Extract the [X, Y] coordinate from the center of the cell holding the provided text.  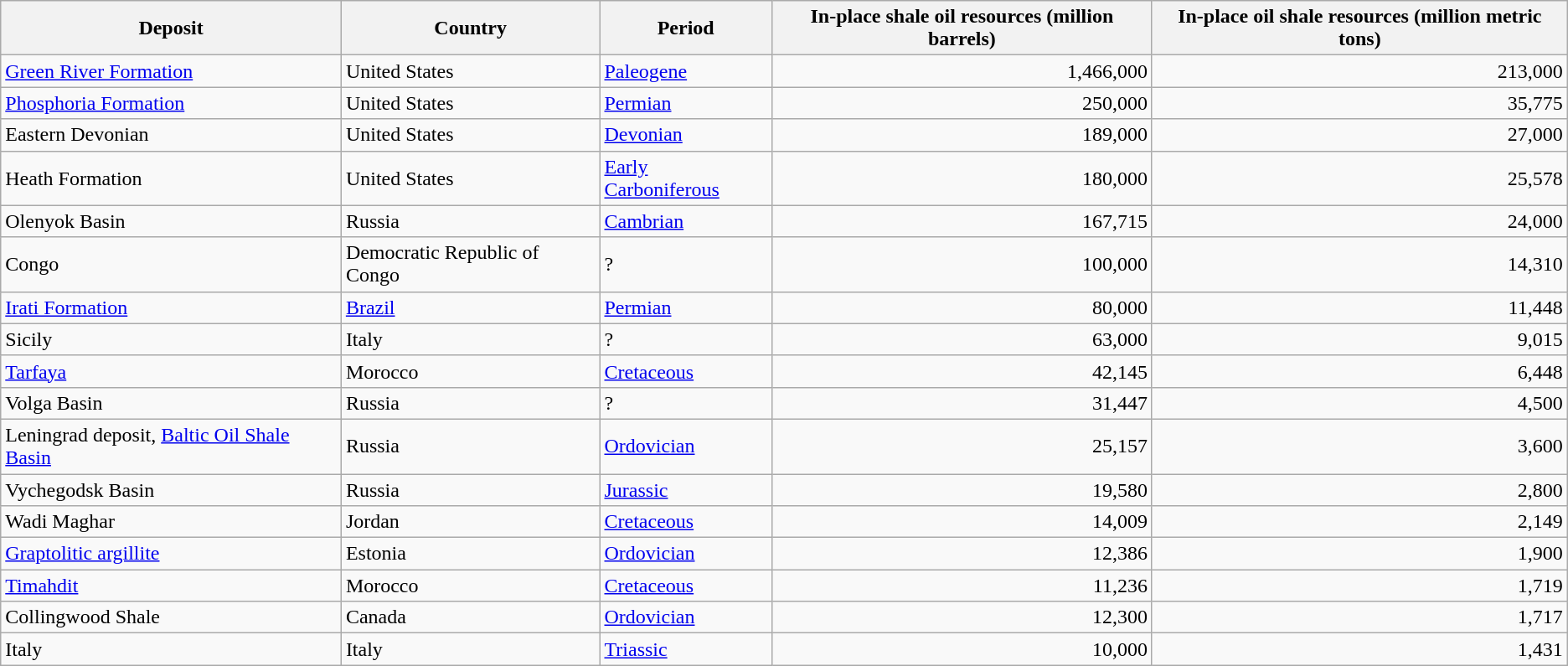
Leningrad deposit, Baltic Oil Shale Basin [171, 446]
6,448 [1359, 371]
2,800 [1359, 490]
Olenyok Basin [171, 221]
11,448 [1359, 307]
Devonian [685, 135]
Wadi Maghar [171, 522]
Phosphoria Formation [171, 103]
25,157 [962, 446]
Green River Formation [171, 71]
Democratic Republic of Congo [471, 265]
19,580 [962, 490]
1,900 [1359, 554]
1,719 [1359, 586]
Heath Formation [171, 178]
Canada [471, 617]
Deposit [171, 28]
63,000 [962, 339]
Brazil [471, 307]
Triassic [685, 649]
In-place shale oil resources (million barrels) [962, 28]
14,009 [962, 522]
1,466,000 [962, 71]
Country [471, 28]
Cambrian [685, 221]
11,236 [962, 586]
Congo [171, 265]
3,600 [1359, 446]
25,578 [1359, 178]
24,000 [1359, 221]
Graptolitic argillite [171, 554]
Tarfaya [171, 371]
12,300 [962, 617]
Sicily [171, 339]
1,431 [1359, 649]
10,000 [962, 649]
2,149 [1359, 522]
Volga Basin [171, 403]
42,145 [962, 371]
80,000 [962, 307]
180,000 [962, 178]
189,000 [962, 135]
Period [685, 28]
Paleogene [685, 71]
Jurassic [685, 490]
4,500 [1359, 403]
27,000 [1359, 135]
31,447 [962, 403]
250,000 [962, 103]
35,775 [1359, 103]
Timahdit [171, 586]
9,015 [1359, 339]
Vychegodsk Basin [171, 490]
12,386 [962, 554]
1,717 [1359, 617]
100,000 [962, 265]
167,715 [962, 221]
In-place oil shale resources (million metric tons) [1359, 28]
Collingwood Shale [171, 617]
Jordan [471, 522]
Irati Formation [171, 307]
213,000 [1359, 71]
14,310 [1359, 265]
Eastern Devonian [171, 135]
Estonia [471, 554]
Early Carboniferous [685, 178]
